Output the (x, y) coordinate of the center of the cell containing the given text.  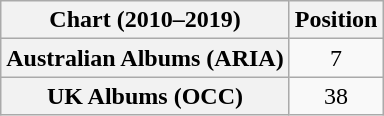
UK Albums (OCC) (145, 96)
Position (336, 20)
7 (336, 58)
38 (336, 96)
Chart (2010–2019) (145, 20)
Australian Albums (ARIA) (145, 58)
